Capture the cell that displays the provided text and extract its (X, Y) central coordinate. 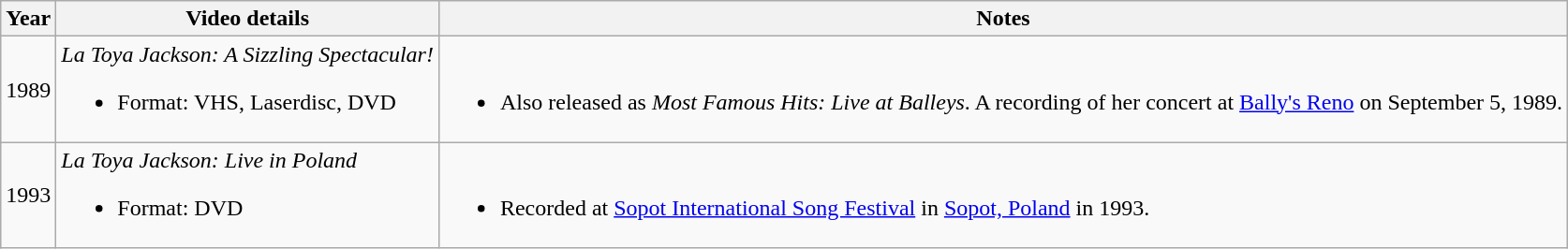
Also released as Most Famous Hits: Live at Balleys. A recording of her concert at Bally's Reno on September 5, 1989. (1002, 90)
La Toya Jackson: Live in PolandFormat: DVD (247, 195)
1989 (28, 90)
1993 (28, 195)
Year (28, 19)
Notes (1002, 19)
Video details (247, 19)
Recorded at Sopot International Song Festival in Sopot, Poland in 1993. (1002, 195)
La Toya Jackson: A Sizzling Spectacular!Format: VHS, Laserdisc, DVD (247, 90)
